Search for the cell housing the specified text and yield its [x, y] center coordinate. 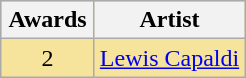
Artist [169, 20]
Awards [48, 20]
2 [48, 58]
Lewis Capaldi [169, 58]
